Return [X, Y] of the center of cell containing provided text 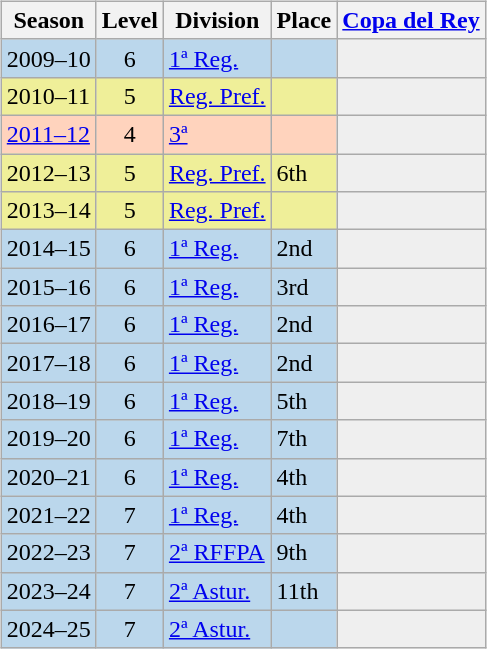
Place [304, 20]
2011–12 [48, 134]
2014–15 [48, 249]
2009–10 [48, 58]
2018–19 [48, 401]
7th [304, 439]
Level [130, 20]
2015–16 [48, 287]
3rd [304, 287]
9th [304, 553]
Division [217, 20]
11th [304, 591]
2010–11 [48, 96]
4 [130, 134]
2012–13 [48, 173]
2019–20 [48, 439]
Season [48, 20]
2013–14 [48, 211]
2023–24 [48, 591]
2021–22 [48, 515]
3ª [217, 134]
2020–21 [48, 477]
6th [304, 173]
2ª RFFPA [217, 553]
2017–18 [48, 363]
5th [304, 401]
Copa del Rey [411, 20]
2016–17 [48, 325]
2024–25 [48, 629]
2022–23 [48, 553]
